Capture the cell that displays the provided text and extract its [X, Y] central coordinate. 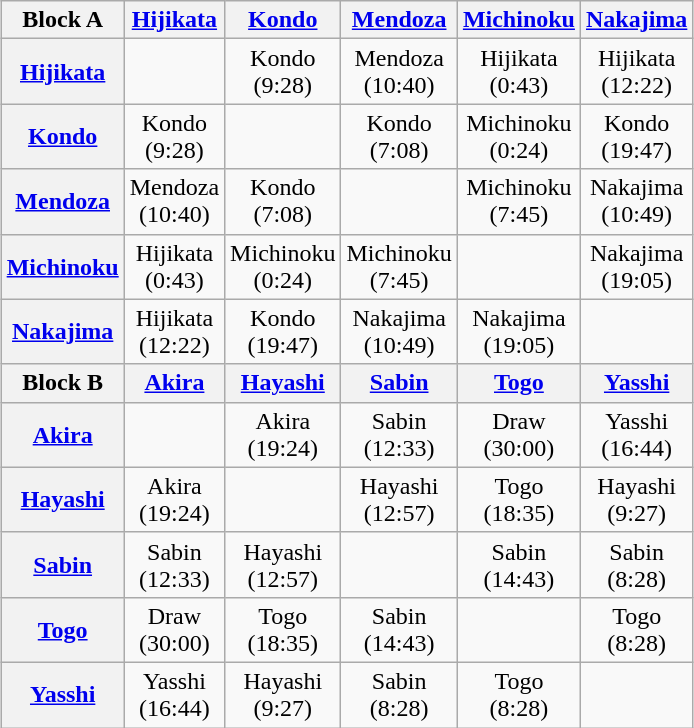
Block B [62, 383]
Block A [62, 20]
